Output the [X, Y] coordinate of the center of the cell containing the given text.  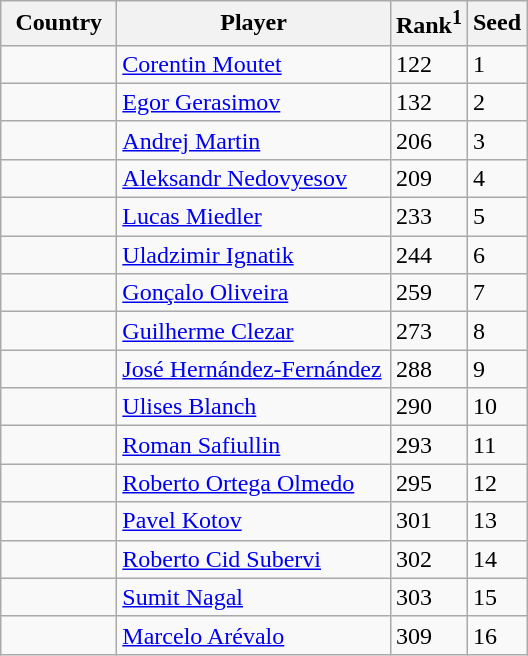
293 [428, 445]
9 [496, 369]
Roberto Ortega Olmedo [254, 483]
Roman Safiullin [254, 445]
16 [496, 635]
273 [428, 331]
206 [428, 140]
13 [496, 521]
Aleksandr Nedovyesov [254, 178]
3 [496, 140]
Uladzimir Ignatik [254, 255]
309 [428, 635]
8 [496, 331]
288 [428, 369]
295 [428, 483]
Gonçalo Oliveira [254, 293]
Rank1 [428, 24]
11 [496, 445]
303 [428, 597]
4 [496, 178]
Sumit Nagal [254, 597]
259 [428, 293]
122 [428, 64]
1 [496, 64]
290 [428, 407]
Seed [496, 24]
Corentin Moutet [254, 64]
2 [496, 102]
Player [254, 24]
15 [496, 597]
12 [496, 483]
301 [428, 521]
Pavel Kotov [254, 521]
José Hernández-Fernández [254, 369]
132 [428, 102]
Ulises Blanch [254, 407]
6 [496, 255]
10 [496, 407]
233 [428, 217]
14 [496, 559]
Lucas Miedler [254, 217]
Guilherme Clezar [254, 331]
Andrej Martin [254, 140]
209 [428, 178]
Country [59, 24]
302 [428, 559]
7 [496, 293]
Marcelo Arévalo [254, 635]
244 [428, 255]
Roberto Cid Subervi [254, 559]
Egor Gerasimov [254, 102]
5 [496, 217]
